Extract the [x, y] coordinate from the center of the cell holding the provided text.  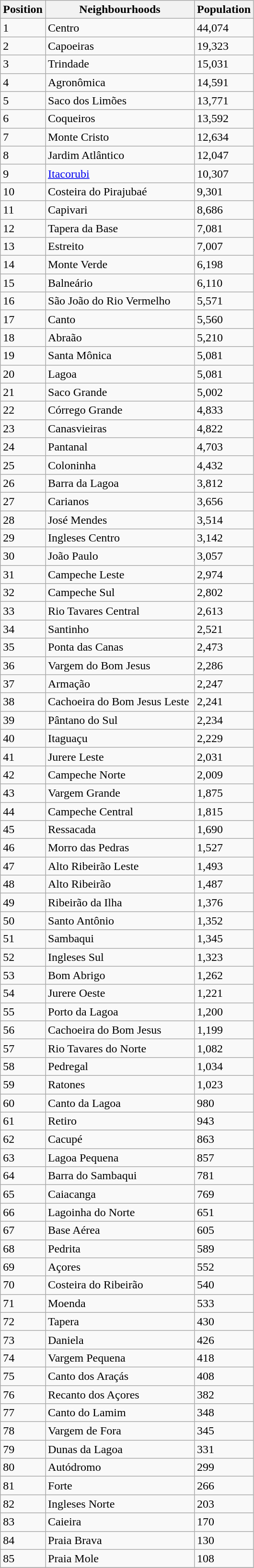
Campeche Norte [120, 775]
Ratones [120, 1084]
Santo Antônio [120, 921]
Canto da Lagoa [120, 1103]
40 [23, 738]
1,815 [224, 812]
5,571 [224, 301]
Lagoa Pequena [120, 1158]
36 [23, 666]
38 [23, 702]
12 [23, 228]
4,833 [224, 410]
1,487 [224, 884]
Campeche Central [120, 812]
7 [23, 137]
Coloninha [120, 465]
Ingleses Norte [120, 1504]
266 [224, 1486]
Morro das Pedras [120, 848]
17 [23, 319]
781 [224, 1176]
9 [23, 173]
72 [23, 1321]
6,198 [224, 265]
2,613 [224, 611]
25 [23, 465]
Pedregal [120, 1066]
26 [23, 483]
170 [224, 1522]
Recanto dos Açores [120, 1395]
64 [23, 1176]
11 [23, 210]
1,023 [224, 1084]
Canto do Lamim [120, 1413]
Ribeirão da Ilha [120, 902]
6 [23, 119]
Monte Verde [120, 265]
48 [23, 884]
2,009 [224, 775]
19,323 [224, 46]
Costeira do Ribeirão [120, 1285]
85 [23, 1558]
5,210 [224, 338]
2,229 [224, 738]
1,323 [224, 957]
Santa Mônica [120, 356]
2,286 [224, 666]
3,057 [224, 556]
Neighbourhoods [120, 10]
Population [224, 10]
533 [224, 1303]
Rio Tavares Central [120, 611]
345 [224, 1431]
130 [224, 1540]
Daniela [120, 1340]
4,703 [224, 447]
Ponta das Canas [120, 647]
53 [23, 975]
Pântano do Sul [120, 720]
Porto da Lagoa [120, 1012]
Itaguaçu [120, 738]
Armação [120, 684]
589 [224, 1249]
69 [23, 1267]
52 [23, 957]
426 [224, 1340]
Cacupé [120, 1139]
Forte [120, 1486]
79 [23, 1449]
408 [224, 1376]
Position [23, 10]
Bom Abrigo [120, 975]
54 [23, 993]
12,634 [224, 137]
2,241 [224, 702]
651 [224, 1212]
2,802 [224, 593]
Campeche Leste [120, 575]
Vargem do Bom Jesus [120, 666]
12,047 [224, 155]
857 [224, 1158]
43 [23, 793]
10 [23, 192]
Tapera da Base [120, 228]
58 [23, 1066]
29 [23, 538]
30 [23, 556]
51 [23, 939]
1,376 [224, 902]
331 [224, 1449]
João Paulo [120, 556]
22 [23, 410]
3,514 [224, 519]
Centro [120, 28]
Caieira [120, 1522]
1,199 [224, 1030]
1,493 [224, 866]
76 [23, 1395]
81 [23, 1486]
São João do Rio Vermelho [120, 301]
Capoeiras [120, 46]
605 [224, 1230]
Santinho [120, 629]
Lagoa [120, 374]
Rio Tavares do Norte [120, 1048]
3,142 [224, 538]
23 [23, 429]
1,352 [224, 921]
Base Aérea [120, 1230]
Canto dos Araçás [120, 1376]
Trindade [120, 64]
65 [23, 1194]
56 [23, 1030]
14,591 [224, 82]
1 [23, 28]
57 [23, 1048]
45 [23, 830]
4,432 [224, 465]
Ressacada [120, 830]
33 [23, 611]
Monte Cristo [120, 137]
Jurere Leste [120, 756]
44,074 [224, 28]
13,592 [224, 119]
66 [23, 1212]
2,031 [224, 756]
863 [224, 1139]
Barra da Lagoa [120, 483]
74 [23, 1358]
5 [23, 101]
71 [23, 1303]
34 [23, 629]
Praia Mole [120, 1558]
Lagoinha do Norte [120, 1212]
Capivari [120, 210]
6,110 [224, 283]
Vargem Grande [120, 793]
Cachoeira do Bom Jesus Leste [120, 702]
5,002 [224, 392]
Tapera [120, 1321]
50 [23, 921]
Canto [120, 319]
19 [23, 356]
42 [23, 775]
13 [23, 247]
5,560 [224, 319]
70 [23, 1285]
Caiacanga [120, 1194]
Costeira do Pirajubaé [120, 192]
1,082 [224, 1048]
Vargem de Fora [120, 1431]
769 [224, 1194]
8,686 [224, 210]
Abraão [120, 338]
Praia Brava [120, 1540]
Dunas da Lagoa [120, 1449]
418 [224, 1358]
Sambaqui [120, 939]
Açores [120, 1267]
49 [23, 902]
1,221 [224, 993]
62 [23, 1139]
68 [23, 1249]
José Mendes [120, 519]
75 [23, 1376]
60 [23, 1103]
47 [23, 866]
46 [23, 848]
1,200 [224, 1012]
Balneário [120, 283]
Itacorubi [120, 173]
78 [23, 1431]
2 [23, 46]
7,081 [224, 228]
203 [224, 1504]
13,771 [224, 101]
67 [23, 1230]
1,345 [224, 939]
Moenda [120, 1303]
Campeche Sul [120, 593]
9,301 [224, 192]
Cachoeira do Bom Jesus [120, 1030]
32 [23, 593]
Alto Ribeirão [120, 884]
1,527 [224, 848]
Autódromo [120, 1467]
41 [23, 756]
77 [23, 1413]
28 [23, 519]
83 [23, 1522]
14 [23, 265]
1,262 [224, 975]
27 [23, 501]
59 [23, 1084]
10,307 [224, 173]
Saco Grande [120, 392]
108 [224, 1558]
37 [23, 684]
39 [23, 720]
Estreito [120, 247]
Canasvieiras [120, 429]
16 [23, 301]
7,007 [224, 247]
2,473 [224, 647]
Jardim Atlântico [120, 155]
2,234 [224, 720]
44 [23, 812]
8 [23, 155]
20 [23, 374]
4 [23, 82]
80 [23, 1467]
2,521 [224, 629]
82 [23, 1504]
63 [23, 1158]
4,822 [224, 429]
Jurere Oeste [120, 993]
73 [23, 1340]
21 [23, 392]
84 [23, 1540]
2,974 [224, 575]
35 [23, 647]
24 [23, 447]
Barra do Sambaqui [120, 1176]
2,247 [224, 684]
1,690 [224, 830]
348 [224, 1413]
Coqueiros [120, 119]
55 [23, 1012]
Pedrita [120, 1249]
540 [224, 1285]
1,875 [224, 793]
1,034 [224, 1066]
Vargem Pequena [120, 1358]
Agronômica [120, 82]
15 [23, 283]
Alto Ribeirão Leste [120, 866]
18 [23, 338]
382 [224, 1395]
3,656 [224, 501]
Pantanal [120, 447]
980 [224, 1103]
3,812 [224, 483]
943 [224, 1121]
31 [23, 575]
299 [224, 1467]
Saco dos Limões [120, 101]
Ingleses Sul [120, 957]
3 [23, 64]
Carianos [120, 501]
552 [224, 1267]
Córrego Grande [120, 410]
Ingleses Centro [120, 538]
Retiro [120, 1121]
15,031 [224, 64]
430 [224, 1321]
61 [23, 1121]
